Detect which cell encompasses the target text, then output its [x, y] center coordinate. 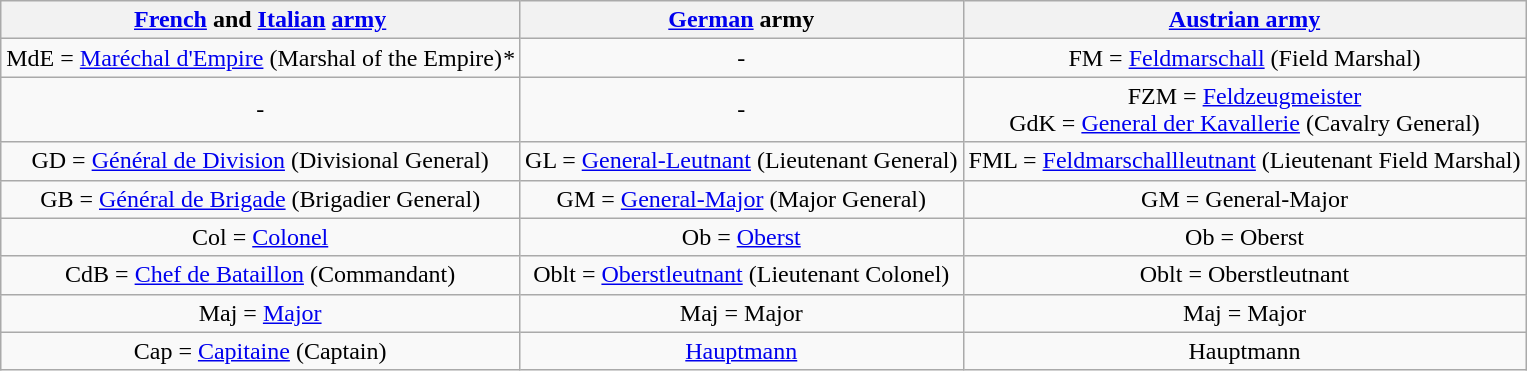
GM = General-Major (Major General) [742, 199]
FML = Feldmarschallleutnant (Lieutenant Field Marshal) [1244, 161]
German army [742, 20]
Col = Colonel [260, 237]
Oblt = Oberstleutnant [1244, 275]
MdE = Maréchal d'Empire (Marshal of the Empire)* [260, 58]
FZM = Feldzeugmeister GdK = General der Kavallerie (Cavalry General) [1244, 110]
GD = Général de Division (Divisional General) [260, 161]
FM = Feldmarschall (Field Marshal) [1244, 58]
GM = General-Major [1244, 199]
CdB = Chef de Bataillon (Commandant) [260, 275]
GL = General-Leutnant (Lieutenant General) [742, 161]
French and Italian army [260, 20]
Cap = Capitaine (Captain) [260, 351]
Austrian army [1244, 20]
Oblt = Oberstleutnant (Lieutenant Colonel) [742, 275]
GB = Général de Brigade (Brigadier General) [260, 199]
